Locate the cell with the specified text and output its (X, Y) center coordinate. 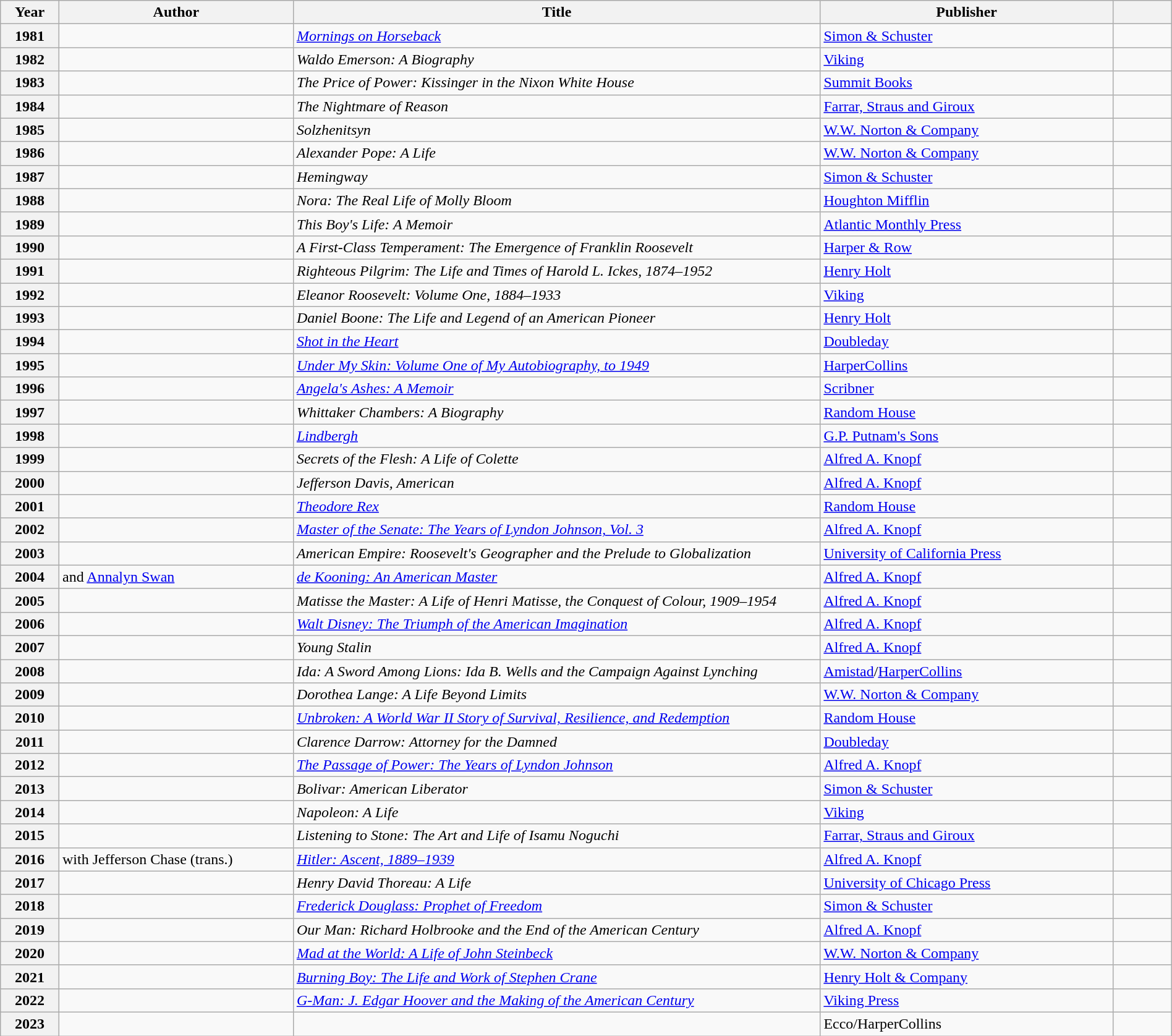
Dorothea Lange: A Life Beyond Limits (556, 695)
2002 (30, 530)
2008 (30, 671)
1998 (30, 436)
1999 (30, 459)
The Passage of Power: The Years of Lyndon Johnson (556, 765)
Houghton Mifflin (967, 200)
1984 (30, 106)
1997 (30, 412)
Mad at the World: A Life of John Steinbeck (556, 953)
1996 (30, 389)
Matisse the Master: A Life of Henri Matisse, the Conquest of Colour, 1909–1954 (556, 600)
Righteous Pilgrim: The Life and Times of Harold L. Ickes, 1874–1952 (556, 271)
2011 (30, 742)
A First-Class Temperament: The Emergence of Franklin Roosevelt (556, 247)
Young Stalin (556, 647)
Walt Disney: The Triumph of the American Imagination (556, 624)
Clarence Darrow: Attorney for the Damned (556, 742)
Hemingway (556, 177)
G-Man: J. Edgar Hoover and the Making of the American Century (556, 1000)
Lindbergh (556, 436)
Scribner (967, 389)
Harper & Row (967, 247)
Napoleon: A Life (556, 812)
2000 (30, 483)
2012 (30, 765)
1986 (30, 153)
Master of the Senate: The Years of Lyndon Johnson, Vol. 3 (556, 530)
2020 (30, 953)
University of California Press (967, 553)
2017 (30, 883)
1989 (30, 224)
Summit Books (967, 83)
Frederick Douglass: Prophet of Freedom (556, 906)
2018 (30, 906)
Henry Holt & Company (967, 977)
Waldo Emerson: A Biography (556, 59)
2007 (30, 647)
Title (556, 12)
Mornings on Horseback (556, 36)
Amistad/HarperCollins (967, 671)
Solzhenitsyn (556, 130)
1982 (30, 59)
Shot in the Heart (556, 342)
Whittaker Chambers: A Biography (556, 412)
Our Man: Richard Holbrooke and the End of the American Century (556, 930)
2010 (30, 718)
Viking Press (967, 1000)
Burning Boy: The Life and Work of Stephen Crane (556, 977)
Ecco/HarperCollins (967, 1024)
Angela's Ashes: A Memoir (556, 389)
The Price of Power: Kissinger in the Nixon White House (556, 83)
1987 (30, 177)
2014 (30, 812)
Secrets of the Flesh: A Life of Colette (556, 459)
2004 (30, 577)
with Jefferson Chase (trans.) (176, 859)
2006 (30, 624)
Daniel Boone: The Life and Legend of an American Pioneer (556, 318)
2001 (30, 506)
2023 (30, 1024)
1985 (30, 130)
HarperCollins (967, 365)
Bolivar: American Liberator (556, 789)
2022 (30, 1000)
1983 (30, 83)
Year (30, 12)
Henry David Thoreau: A Life (556, 883)
Unbroken: A World War II Story of Survival, Resilience, and Redemption (556, 718)
Theodore Rex (556, 506)
Ida: A Sword Among Lions: Ida B. Wells and the Campaign Against Lynching (556, 671)
Publisher (967, 12)
1993 (30, 318)
and Annalyn Swan (176, 577)
1994 (30, 342)
American Empire: Roosevelt's Geographer and the Prelude to Globalization (556, 553)
Jefferson Davis, American (556, 483)
1990 (30, 247)
2003 (30, 553)
G.P. Putnam's Sons (967, 436)
Eleanor Roosevelt: Volume One, 1884–1933 (556, 295)
1995 (30, 365)
Atlantic Monthly Press (967, 224)
Listening to Stone: The Art and Life of Isamu Noguchi (556, 836)
2016 (30, 859)
Nora: The Real Life of Molly Bloom (556, 200)
2021 (30, 977)
de Kooning: An American Master (556, 577)
2005 (30, 600)
Alexander Pope: A Life (556, 153)
2019 (30, 930)
1991 (30, 271)
This Boy's Life: A Memoir (556, 224)
University of Chicago Press (967, 883)
Author (176, 12)
1992 (30, 295)
The Nightmare of Reason (556, 106)
2013 (30, 789)
2015 (30, 836)
1981 (30, 36)
1988 (30, 200)
2009 (30, 695)
Under My Skin: Volume One of My Autobiography, to 1949 (556, 365)
Hitler: Ascent, 1889–1939 (556, 859)
